Provide the (X, Y) coordinate of the cell's center where the given text is located.  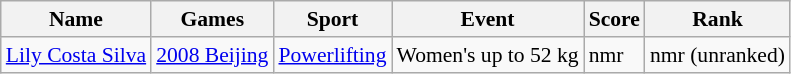
Women's up to 52 kg (488, 55)
Rank (718, 19)
Lily Costa Silva (76, 55)
nmr (unranked) (718, 55)
Score (614, 19)
Games (212, 19)
Name (76, 19)
Event (488, 19)
Sport (332, 19)
Powerlifting (332, 55)
nmr (614, 55)
2008 Beijing (212, 55)
